Provide the (X, Y) coordinate of the cell's center where the given text is located.  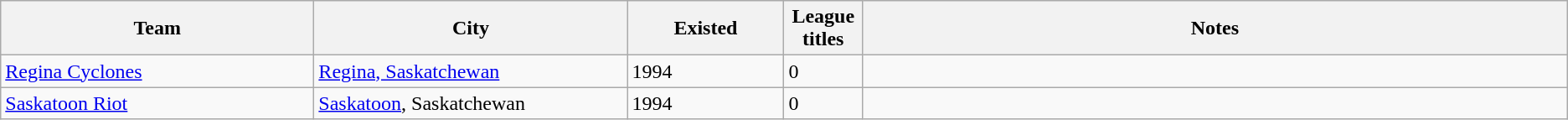
Team (157, 29)
Existed (705, 29)
City (471, 29)
Notes (1215, 29)
Regina, Saskatchewan (471, 71)
League titles (823, 29)
Regina Cyclones (157, 71)
Saskatoon Riot (157, 103)
Saskatoon, Saskatchewan (471, 103)
